Search for the cell housing the specified text and yield its [x, y] center coordinate. 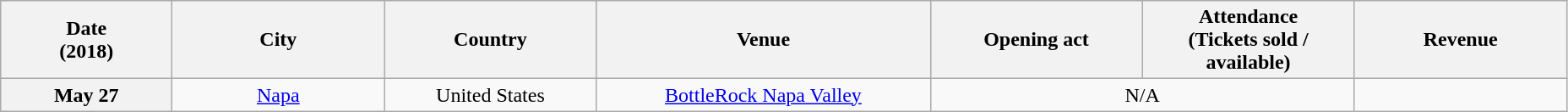
Attendance(Tickets sold / available) [1249, 40]
Date(2018) [86, 40]
May 27 [86, 95]
Revenue [1460, 40]
Country [490, 40]
N/A [1142, 95]
Napa [279, 95]
United States [490, 95]
BottleRock Napa Valley [764, 95]
City [279, 40]
Opening act [1036, 40]
Venue [764, 40]
